Extract the (x, y) coordinate from the center of the cell holding the provided text.  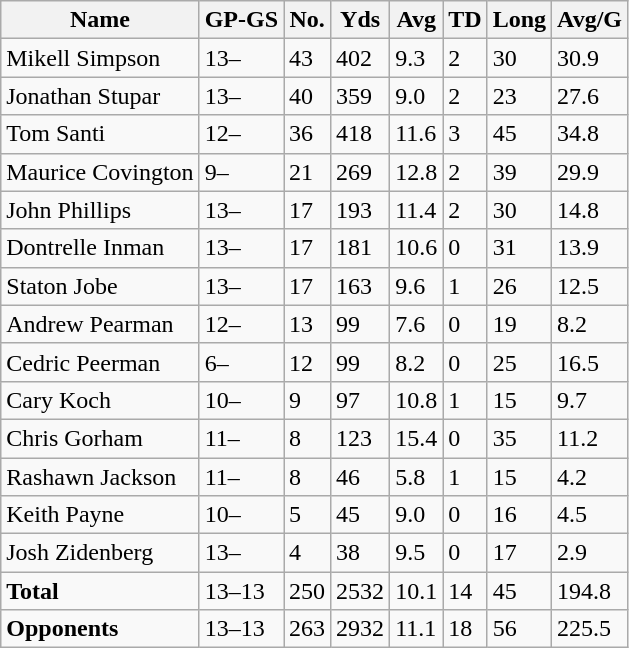
9.7 (590, 400)
40 (308, 96)
9.6 (416, 286)
38 (360, 553)
2932 (360, 629)
123 (360, 438)
56 (519, 629)
Chris Gorham (100, 438)
Avg/G (590, 20)
26 (519, 286)
39 (519, 172)
Keith Payne (100, 515)
14 (465, 591)
21 (308, 172)
12 (308, 362)
30.9 (590, 58)
Dontrelle Inman (100, 248)
12.5 (590, 286)
250 (308, 591)
10.1 (416, 591)
Mikell Simpson (100, 58)
11.2 (590, 438)
225.5 (590, 629)
Jonathan Stupar (100, 96)
10.6 (416, 248)
15.4 (416, 438)
9.3 (416, 58)
418 (360, 134)
25 (519, 362)
John Phillips (100, 210)
Total (100, 591)
11.6 (416, 134)
4 (308, 553)
11.1 (416, 629)
6– (241, 362)
4.2 (590, 477)
Long (519, 20)
Maurice Covington (100, 172)
359 (360, 96)
18 (465, 629)
194.8 (590, 591)
181 (360, 248)
Rashawn Jackson (100, 477)
2532 (360, 591)
4.5 (590, 515)
GP-GS (241, 20)
9 (308, 400)
Name (100, 20)
34.8 (590, 134)
7.6 (416, 324)
19 (519, 324)
13.9 (590, 248)
Avg (416, 20)
Yds (360, 20)
27.6 (590, 96)
9– (241, 172)
163 (360, 286)
Opponents (100, 629)
5 (308, 515)
9.5 (416, 553)
97 (360, 400)
14.8 (590, 210)
Staton Jobe (100, 286)
3 (465, 134)
16 (519, 515)
2.9 (590, 553)
35 (519, 438)
5.8 (416, 477)
12.8 (416, 172)
TD (465, 20)
11.4 (416, 210)
402 (360, 58)
29.9 (590, 172)
36 (308, 134)
Josh Zidenberg (100, 553)
43 (308, 58)
Tom Santi (100, 134)
263 (308, 629)
Cary Koch (100, 400)
10.8 (416, 400)
Andrew Pearman (100, 324)
31 (519, 248)
No. (308, 20)
13 (308, 324)
Cedric Peerman (100, 362)
46 (360, 477)
193 (360, 210)
23 (519, 96)
269 (360, 172)
16.5 (590, 362)
